Capture the cell that displays the provided text and extract its (X, Y) central coordinate. 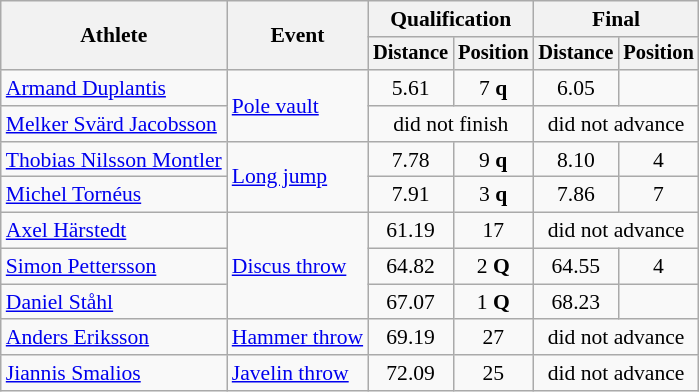
72.09 (410, 373)
5.61 (410, 88)
68.23 (576, 302)
64.82 (410, 267)
8.10 (576, 160)
17 (493, 231)
27 (493, 338)
Simon Pettersson (114, 267)
Qualification (450, 19)
1 Q (493, 302)
Daniel Ståhl (114, 302)
Armand Duplantis (114, 88)
67.07 (410, 302)
Melker Svärd Jacobsson (114, 124)
Event (298, 36)
Hammer throw (298, 338)
Final (616, 19)
did not finish (450, 124)
Anders Eriksson (114, 338)
Thobias Nilsson Montler (114, 160)
69.19 (410, 338)
Axel Härstedt (114, 231)
7.86 (576, 195)
Long jump (298, 178)
6.05 (576, 88)
3 q (493, 195)
Athlete (114, 36)
Michel Tornéus (114, 195)
25 (493, 373)
Pole vault (298, 106)
2 Q (493, 267)
7.78 (410, 160)
7 q (493, 88)
Discus throw (298, 266)
9 q (493, 160)
61.19 (410, 231)
64.55 (576, 267)
7.91 (410, 195)
Javelin throw (298, 373)
Jiannis Smalios (114, 373)
7 (658, 195)
